Return the (x, y) coordinate for the center point of the cell that contains the specified text.  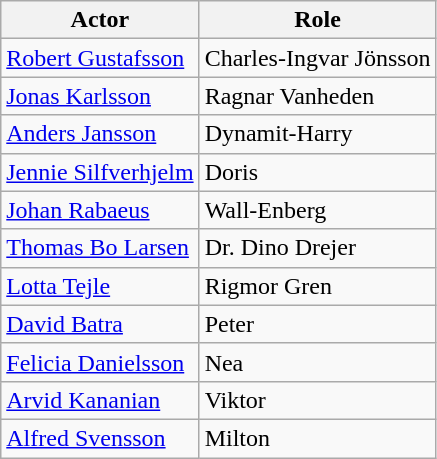
Peter (318, 324)
Dr. Dino Drejer (318, 248)
Wall-Enberg (318, 210)
David Batra (100, 324)
Charles-Ingvar Jönsson (318, 58)
Milton (318, 438)
Arvid Kananian (100, 400)
Role (318, 20)
Rigmor Gren (318, 286)
Viktor (318, 400)
Ragnar Vanheden (318, 96)
Dynamit-Harry (318, 134)
Jonas Karlsson (100, 96)
Lotta Tejle (100, 286)
Doris (318, 172)
Thomas Bo Larsen (100, 248)
Jennie Silfverhjelm (100, 172)
Anders Jansson (100, 134)
Felicia Danielsson (100, 362)
Actor (100, 20)
Robert Gustafsson (100, 58)
Nea (318, 362)
Alfred Svensson (100, 438)
Johan Rabaeus (100, 210)
